Determine the [X, Y] coordinate at the center of the cell enclosing the given text.  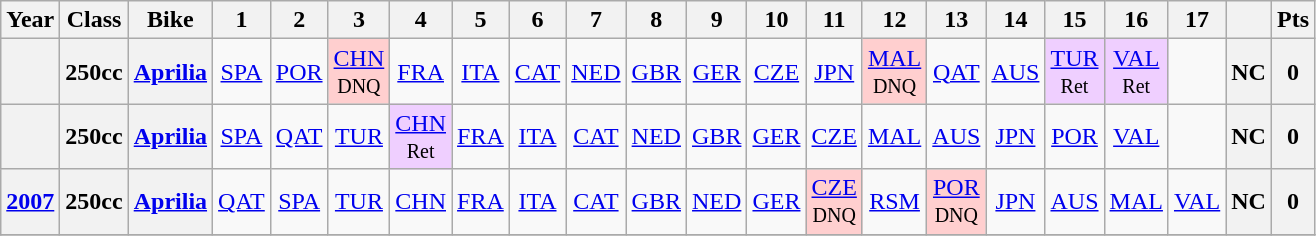
7 [596, 20]
3 [359, 20]
14 [1016, 20]
17 [1196, 20]
Class [94, 20]
VALRet [1136, 72]
Bike [170, 20]
12 [894, 20]
1 [242, 20]
CZEDNQ [834, 202]
CHNRet [421, 136]
CHN [421, 202]
8 [656, 20]
MALDNQ [894, 72]
CHNDNQ [359, 72]
10 [776, 20]
RSM [894, 202]
2007 [30, 202]
TURRet [1074, 72]
4 [421, 20]
15 [1074, 20]
Year [30, 20]
16 [1136, 20]
9 [717, 20]
Pts [1292, 20]
5 [481, 20]
11 [834, 20]
6 [537, 20]
PORDNQ [956, 202]
2 [299, 20]
13 [956, 20]
